Detect which cell encompasses the target text, then output its [x, y] center coordinate. 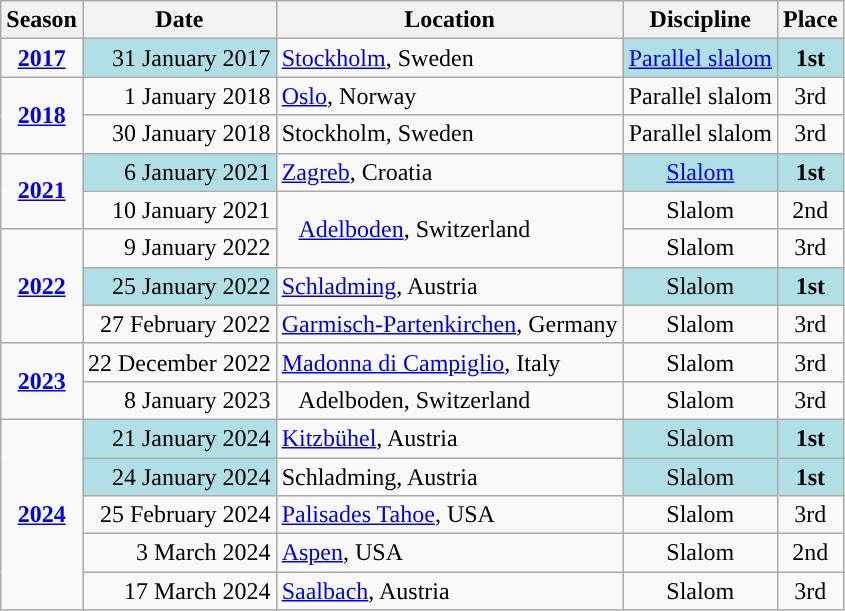
10 January 2021 [179, 210]
1 January 2018 [179, 96]
9 January 2022 [179, 248]
24 January 2024 [179, 477]
Discipline [700, 20]
2024 [42, 514]
2022 [42, 286]
25 January 2022 [179, 286]
Aspen, USA [450, 553]
30 January 2018 [179, 134]
2023 [42, 381]
17 March 2024 [179, 591]
Season [42, 20]
31 January 2017 [179, 58]
Location [450, 20]
Place [810, 20]
Madonna di Campiglio, Italy [450, 362]
2021 [42, 191]
Zagreb, Croatia [450, 172]
Oslo, Norway [450, 96]
27 February 2022 [179, 324]
22 December 2022 [179, 362]
25 February 2024 [179, 515]
Kitzbühel, Austria [450, 438]
Palisades Tahoe, USA [450, 515]
Date [179, 20]
Saalbach, Austria [450, 591]
3 March 2024 [179, 553]
Garmisch-Partenkirchen, Germany [450, 324]
2017 [42, 58]
2018 [42, 115]
21 January 2024 [179, 438]
6 January 2021 [179, 172]
8 January 2023 [179, 400]
